Return (X, Y) of the center of cell containing provided text 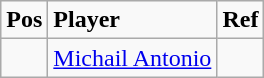
Ref (240, 20)
Pos (24, 20)
Michail Antonio (132, 58)
Player (132, 20)
